Determine the (X, Y) coordinate at the center of the cell enclosing the given text.  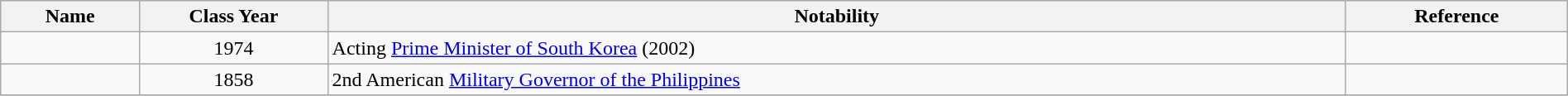
Name (70, 17)
Reference (1456, 17)
1974 (233, 48)
2nd American Military Governor of the Philippines (837, 79)
Acting Prime Minister of South Korea (2002) (837, 48)
1858 (233, 79)
Class Year (233, 17)
Notability (837, 17)
